Search for the cell housing the specified text and yield its [X, Y] center coordinate. 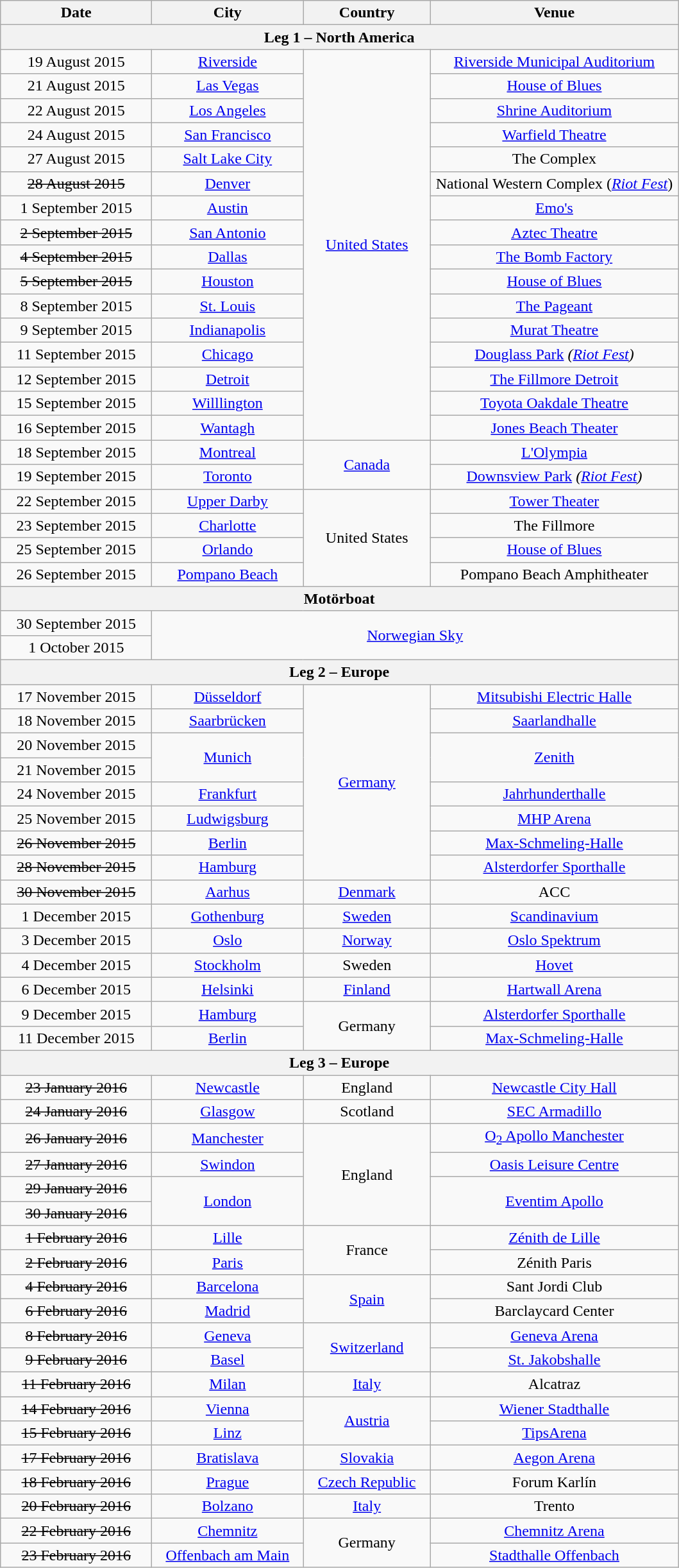
Linz [228, 1433]
Toronto [228, 477]
Czech Republic [367, 1482]
1 December 2015 [76, 916]
11 September 2015 [76, 355]
26 November 2015 [76, 843]
22 August 2015 [76, 110]
Shrine Auditorium [554, 110]
25 September 2015 [76, 550]
The Bomb Factory [554, 257]
Pompano Beach [228, 574]
6 February 2016 [76, 1311]
15 September 2015 [76, 404]
2 February 2016 [76, 1262]
L'Olympia [554, 452]
Scandinavium [554, 916]
Düsseldorf [228, 696]
9 February 2016 [76, 1359]
19 August 2015 [76, 62]
Zenith [554, 758]
22 February 2016 [76, 1531]
27 January 2016 [76, 1164]
21 November 2015 [76, 770]
5 September 2015 [76, 281]
Salt Lake City [228, 159]
11 February 2016 [76, 1385]
1 September 2015 [76, 208]
Madrid [228, 1311]
27 August 2015 [76, 159]
Emo's [554, 208]
Detroit [228, 379]
Mitsubishi Electric Halle [554, 696]
The Pageant [554, 306]
Las Vegas [228, 86]
Munich [228, 758]
11 December 2015 [76, 1038]
30 September 2015 [76, 623]
Zénith de Lille [554, 1238]
SEC Armadillo [554, 1112]
16 September 2015 [76, 428]
Wantagh [228, 428]
Denmark [367, 892]
12 September 2015 [76, 379]
Helsinki [228, 989]
Leg 2 – Europe [340, 672]
Aegon Arena [554, 1458]
23 January 2016 [76, 1087]
Murat Theatre [554, 330]
Barcelona [228, 1286]
24 November 2015 [76, 794]
18 February 2016 [76, 1482]
Glasgow [228, 1112]
Newcastle City Hall [554, 1087]
Jones Beach Theater [554, 428]
20 February 2016 [76, 1506]
Newcastle [228, 1087]
TipsArena [554, 1433]
Chemnitz Arena [554, 1531]
Geneva [228, 1335]
St. Louis [228, 306]
Willlington [228, 404]
9 December 2015 [76, 1014]
4 December 2015 [76, 965]
Paris [228, 1262]
St. Jakobshalle [554, 1359]
Austin [228, 208]
MHP Arena [554, 819]
Leg 1 – North America [340, 37]
8 February 2016 [76, 1335]
30 November 2015 [76, 892]
22 September 2015 [76, 501]
Aarhus [228, 892]
9 September 2015 [76, 330]
Finland [367, 989]
Oslo Spektrum [554, 941]
Sant Jordi Club [554, 1286]
14 February 2016 [76, 1409]
San Francisco [228, 135]
Geneva Arena [554, 1335]
Houston [228, 281]
Downsview Park (Riot Fest) [554, 477]
29 January 2016 [76, 1189]
Denver [228, 183]
Trento [554, 1506]
O2 Apollo Manchester [554, 1138]
Montreal [228, 452]
Oslo [228, 941]
1 February 2016 [76, 1238]
ACC [554, 892]
Oasis Leisure Centre [554, 1164]
Prague [228, 1482]
Forum Karlín [554, 1482]
Swindon [228, 1164]
Offenbach am Main [228, 1555]
Vienna [228, 1409]
Norwegian Sky [415, 635]
19 September 2015 [76, 477]
17 November 2015 [76, 696]
Toyota Oakdale Theatre [554, 404]
Gothenburg [228, 916]
Aztec Theatre [554, 232]
23 September 2015 [76, 525]
Jahrhunderthalle [554, 794]
20 November 2015 [76, 746]
Upper Darby [228, 501]
15 February 2016 [76, 1433]
18 November 2015 [76, 721]
Riverside [228, 62]
City [228, 13]
6 December 2015 [76, 989]
Frankfurt [228, 794]
Tower Theater [554, 501]
24 January 2016 [76, 1112]
Canada [367, 464]
Slovakia [367, 1458]
Los Angeles [228, 110]
18 September 2015 [76, 452]
8 September 2015 [76, 306]
30 January 2016 [76, 1213]
Saarlandhalle [554, 721]
Bratislava [228, 1458]
The Fillmore [554, 525]
Country [367, 13]
Stockholm [228, 965]
Bolzano [228, 1506]
Norway [367, 941]
17 February 2016 [76, 1458]
28 November 2015 [76, 867]
Dallas [228, 257]
Manchester [228, 1138]
France [367, 1250]
Chicago [228, 355]
23 February 2016 [76, 1555]
28 August 2015 [76, 183]
Hovet [554, 965]
Zénith Paris [554, 1262]
25 November 2015 [76, 819]
Pompano Beach Amphitheater [554, 574]
Warfield Theatre [554, 135]
Indianapolis [228, 330]
26 September 2015 [76, 574]
Barclaycard Center [554, 1311]
Saarbrücken [228, 721]
Spain [367, 1299]
Milan [228, 1385]
Stadthalle Offenbach [554, 1555]
Riverside Municipal Auditorium [554, 62]
Motörboat [340, 599]
4 February 2016 [76, 1286]
Hartwall Arena [554, 989]
San Antonio [228, 232]
4 September 2015 [76, 257]
Basel [228, 1359]
Orlando [228, 550]
24 August 2015 [76, 135]
Douglass Park (Riot Fest) [554, 355]
Charlotte [228, 525]
Date [76, 13]
Venue [554, 13]
3 December 2015 [76, 941]
Lille [228, 1238]
Wiener Stadthalle [554, 1409]
Alcatraz [554, 1385]
The Complex [554, 159]
21 August 2015 [76, 86]
1 October 2015 [76, 647]
Chemnitz [228, 1531]
Eventim Apollo [554, 1201]
Leg 3 – Europe [340, 1062]
2 September 2015 [76, 232]
National Western Complex (Riot Fest) [554, 183]
London [228, 1201]
Scotland [367, 1112]
Ludwigsburg [228, 819]
Switzerland [367, 1347]
The Fillmore Detroit [554, 379]
Austria [367, 1421]
26 January 2016 [76, 1138]
